Output the (x, y) coordinate of the center of the cell containing the given text.  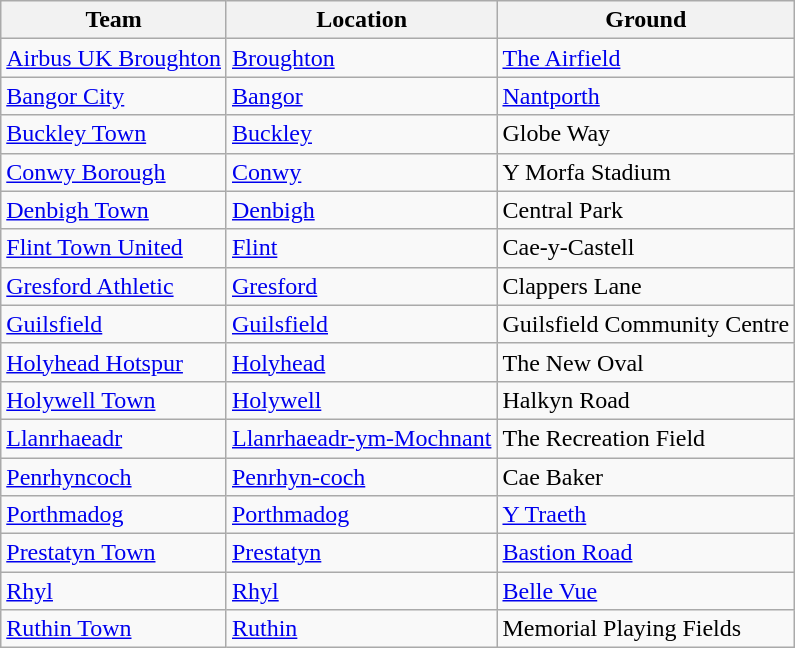
Denbigh (361, 210)
Belle Vue (646, 591)
Cae-y-Castell (646, 248)
Memorial Playing Fields (646, 629)
Flint Town United (114, 248)
Guilsfield Community Centre (646, 324)
Holywell (361, 400)
Ruthin (361, 629)
Bangor City (114, 96)
Airbus UK Broughton (114, 58)
Conwy (361, 172)
Location (361, 20)
Clappers Lane (646, 286)
Prestatyn (361, 553)
Denbigh Town (114, 210)
Y Morfa Stadium (646, 172)
Holyhead Hotspur (114, 362)
Penrhyn-coch (361, 477)
Bastion Road (646, 553)
Gresford (361, 286)
Holywell Town (114, 400)
The Recreation Field (646, 438)
The Airfield (646, 58)
The New Oval (646, 362)
Team (114, 20)
Gresford Athletic (114, 286)
Y Traeth (646, 515)
Buckley (361, 134)
Conwy Borough (114, 172)
Ground (646, 20)
Nantporth (646, 96)
Llanrhaeadr-ym-Mochnant (361, 438)
Llanrhaeadr (114, 438)
Halkyn Road (646, 400)
Central Park (646, 210)
Prestatyn Town (114, 553)
Buckley Town (114, 134)
Ruthin Town (114, 629)
Broughton (361, 58)
Globe Way (646, 134)
Flint (361, 248)
Bangor (361, 96)
Cae Baker (646, 477)
Penrhyncoch (114, 477)
Holyhead (361, 362)
